Find where the given text appears and provide that cell's center as (x, y) coordinate. 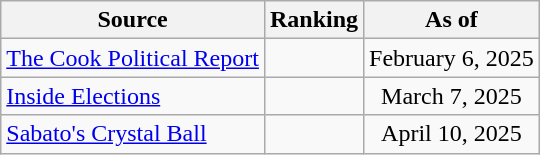
The Cook Political Report (133, 58)
Ranking (314, 20)
As of (452, 20)
Inside Elections (133, 96)
Sabato's Crystal Ball (133, 134)
March 7, 2025 (452, 96)
April 10, 2025 (452, 134)
February 6, 2025 (452, 58)
Source (133, 20)
